Return the (X, Y) coordinate for the center point of the cell that contains the specified text.  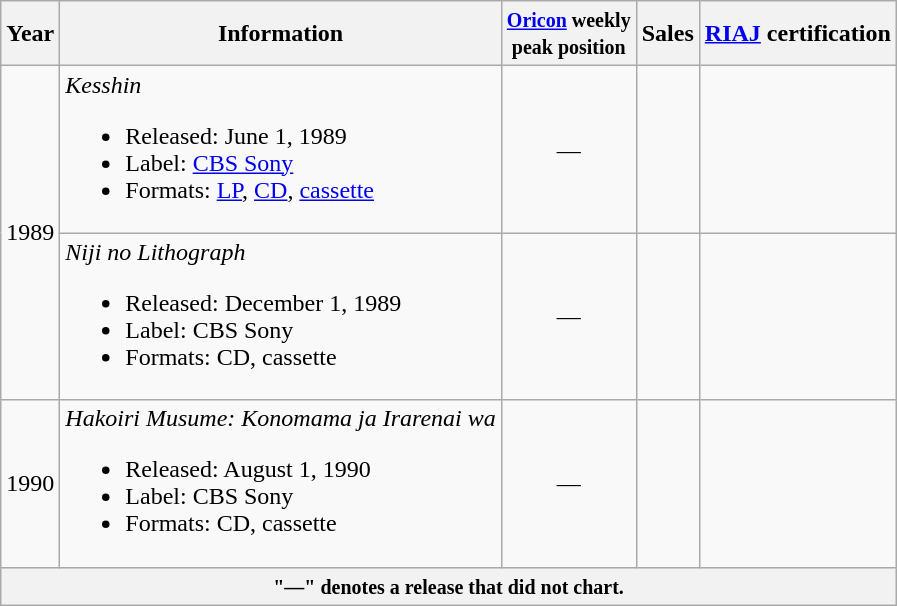
Niji no LithographReleased: December 1, 1989Label: CBS SonyFormats: CD, cassette (280, 316)
Oricon weeklypeak position (568, 34)
RIAJ certification (798, 34)
Sales (668, 34)
1990 (30, 484)
KesshinReleased: June 1, 1989Label: CBS SonyFormats: LP, CD, cassette (280, 150)
1989 (30, 233)
Hakoiri Musume: Konomama ja Irarenai waReleased: August 1, 1990Label: CBS SonyFormats: CD, cassette (280, 484)
Year (30, 34)
"—" denotes a release that did not chart. (449, 586)
Information (280, 34)
